Locate the cell with the specified text and output its [X, Y] center coordinate. 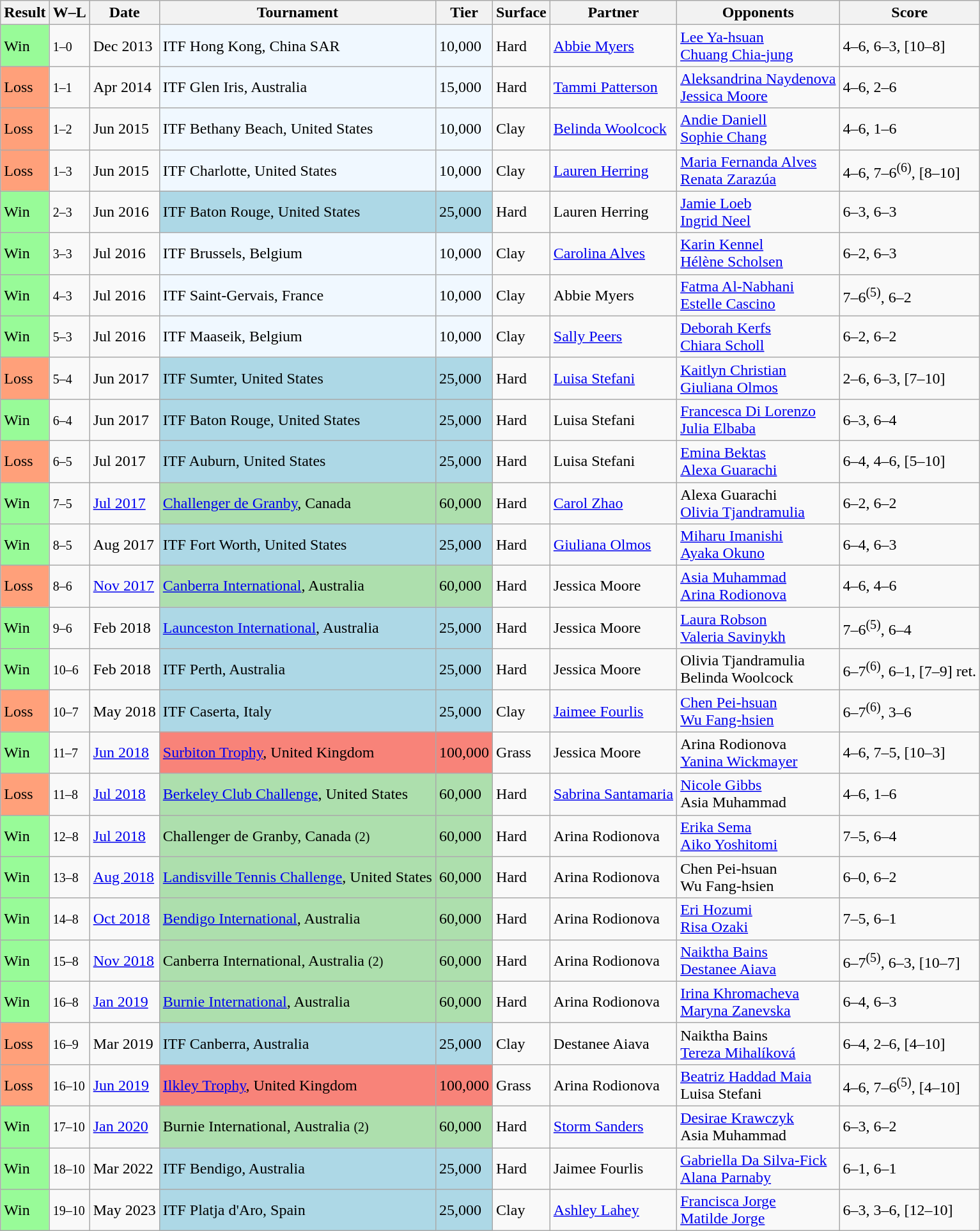
Tournament [297, 13]
Carol Zhao [613, 502]
ITF Perth, Australia [297, 670]
Aug 2018 [124, 877]
Gabriella Da Silva-Fick Alana Parnaby [758, 1168]
3–3 [69, 253]
16–9 [69, 1043]
Lee Ya-hsuan Chuang Chia-jung [758, 46]
W–L [69, 13]
Arina Rodionova Yanina Wickmayer [758, 753]
Sabrina Santamaria [613, 794]
7–6(5), 6–2 [910, 295]
Alexa Guarachi Olivia Tjandramulia [758, 502]
Jan 2019 [124, 1002]
6–3, 6–2 [910, 1126]
Bendigo International, Australia [297, 919]
May 2018 [124, 711]
Deborah Kerfs Chiara Scholl [758, 336]
15,000 [464, 87]
Naiktha Bains Tereza Mihalíková [758, 1043]
6–1, 6–1 [910, 1168]
13–8 [69, 877]
ITF Fort Worth, United States [297, 545]
16–10 [69, 1085]
ITF Brussels, Belgium [297, 253]
Apr 2014 [124, 87]
6–3, 6–3 [910, 212]
4–6, 4–6 [910, 587]
ITF Auburn, United States [297, 461]
Kaitlyn Christian Giuliana Olmos [758, 378]
6–3, 6–4 [910, 419]
Emina Bektas Alexa Guarachi [758, 461]
Canberra International, Australia (2) [297, 960]
6–4, 2–6, [4–10] [910, 1043]
Jun 2019 [124, 1085]
Landisville Tennis Challenge, United States [297, 877]
8–5 [69, 545]
Surface [522, 13]
Partner [613, 13]
ITF Saint-Gervais, France [297, 295]
6–7(6), 6–1, [7–9] ret. [910, 670]
ITF Bendigo, Australia [297, 1168]
Belinda Woolcock [613, 129]
Score [910, 13]
Mar 2022 [124, 1168]
19–10 [69, 1211]
Nov 2017 [124, 587]
Maria Fernanda Alves Renata Zarazúa [758, 170]
Surbiton Trophy, United Kingdom [297, 753]
6–7(5), 6–3, [10–7] [910, 960]
1–1 [69, 87]
17–10 [69, 1126]
Mar 2019 [124, 1043]
Opponents [758, 13]
4–6, 7–5, [10–3] [910, 753]
7–6(5), 6–4 [910, 628]
Carolina Alves [613, 253]
May 2023 [124, 1211]
Dec 2013 [124, 46]
2–6, 6–3, [7–10] [910, 378]
6–4, 4–6, [5–10] [910, 461]
4–6, 2–6 [910, 87]
Storm Sanders [613, 1126]
9–6 [69, 628]
4–6, 7–6(5), [4–10] [910, 1085]
4–3 [69, 295]
12–8 [69, 836]
Jun 2016 [124, 212]
Giuliana Olmos [613, 545]
ITF Caserta, Italy [297, 711]
8–6 [69, 587]
2–3 [69, 212]
4–6, 6–3, [10–8] [910, 46]
Laura Robson Valeria Savinykh [758, 628]
Asia Muhammad Arina Rodionova [758, 587]
Eri Hozumi Risa Ozaki [758, 919]
Desirae Krawczyk Asia Muhammad [758, 1126]
Date [124, 13]
10–7 [69, 711]
Jan 2020 [124, 1126]
ITF Glen Iris, Australia [297, 87]
Launceston International, Australia [297, 628]
Aleksandrina Naydenova Jessica Moore [758, 87]
Naiktha Bains Destanee Aiava [758, 960]
ITF Charlotte, United States [297, 170]
Andie Daniell Sophie Chang [758, 129]
6–7(6), 3–6 [910, 711]
ITF Sumter, United States [297, 378]
6–0, 6–2 [910, 877]
Canberra International, Australia [297, 587]
Olivia Tjandramulia Belinda Woolcock [758, 670]
Francisca Jorge Matilde Jorge [758, 1211]
Destanee Aiava [613, 1043]
18–10 [69, 1168]
Miharu Imanishi Ayaka Okuno [758, 545]
14–8 [69, 919]
Tammi Patterson [613, 87]
11–7 [69, 753]
6–2, 6–3 [910, 253]
1–3 [69, 170]
Jun 2018 [124, 753]
Ilkley Trophy, United Kingdom [297, 1085]
Karin Kennel Hélène Scholsen [758, 253]
1–2 [69, 129]
Nicole Gibbs Asia Muhammad [758, 794]
Oct 2018 [124, 919]
ITF Maaseik, Belgium [297, 336]
Sally Peers [613, 336]
4–6, 7–6(6), [8–10] [910, 170]
6–3, 3–6, [12–10] [910, 1211]
11–8 [69, 794]
Irina Khromacheva Maryna Zanevska [758, 1002]
ITF Bethany Beach, United States [297, 129]
ITF Platja d'Aro, Spain [297, 1211]
10–6 [69, 670]
ITF Hong Kong, China SAR [297, 46]
Erika Sema Aiko Yoshitomi [758, 836]
Challenger de Granby, Canada (2) [297, 836]
Nov 2018 [124, 960]
Aug 2017 [124, 545]
Berkeley Club Challenge, United States [297, 794]
15–8 [69, 960]
5–4 [69, 378]
5–3 [69, 336]
Francesca Di Lorenzo Julia Elbaba [758, 419]
Burnie International, Australia (2) [297, 1126]
Burnie International, Australia [297, 1002]
7–5, 6–4 [910, 836]
7–5, 6–1 [910, 919]
Ashley Lahey [613, 1211]
7–5 [69, 502]
Tier [464, 13]
Fatma Al-Nabhani Estelle Cascino [758, 295]
6–4 [69, 419]
Challenger de Granby, Canada [297, 502]
16–8 [69, 1002]
ITF Canberra, Australia [297, 1043]
Result [25, 13]
1–0 [69, 46]
Beatriz Haddad Maia Luisa Stefani [758, 1085]
6–5 [69, 461]
Jamie Loeb Ingrid Neel [758, 212]
